Provide the [x, y] coordinate of the cell's center where the given text is located.  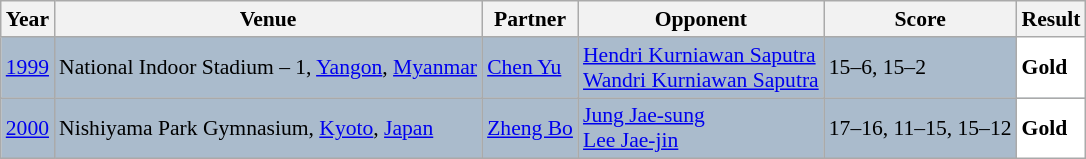
15–6, 15–2 [920, 68]
Hendri Kurniawan Saputra Wandri Kurniawan Saputra [701, 68]
Nishiyama Park Gymnasium, Kyoto, Japan [268, 128]
Zheng Bo [530, 128]
1999 [28, 68]
Chen Yu [530, 68]
Opponent [701, 19]
2000 [28, 128]
17–16, 11–15, 15–12 [920, 128]
Score [920, 19]
National Indoor Stadium – 1, Yangon, Myanmar [268, 68]
Partner [530, 19]
Jung Jae-sung Lee Jae-jin [701, 128]
Year [28, 19]
Venue [268, 19]
Result [1052, 19]
